Return [X, Y] of the center of cell containing provided text 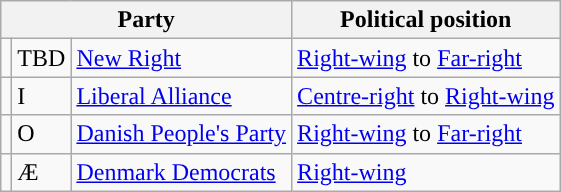
Right-wing [426, 172]
O [42, 134]
Liberal Alliance [182, 96]
Centre-right to Right-wing [426, 96]
New Right [182, 58]
Æ [42, 172]
Denmark Democrats [182, 172]
Political position [426, 20]
I [42, 96]
Party [146, 20]
TBD [42, 58]
Danish People's Party [182, 134]
